Detect which cell encompasses the target text, then output its (X, Y) center coordinate. 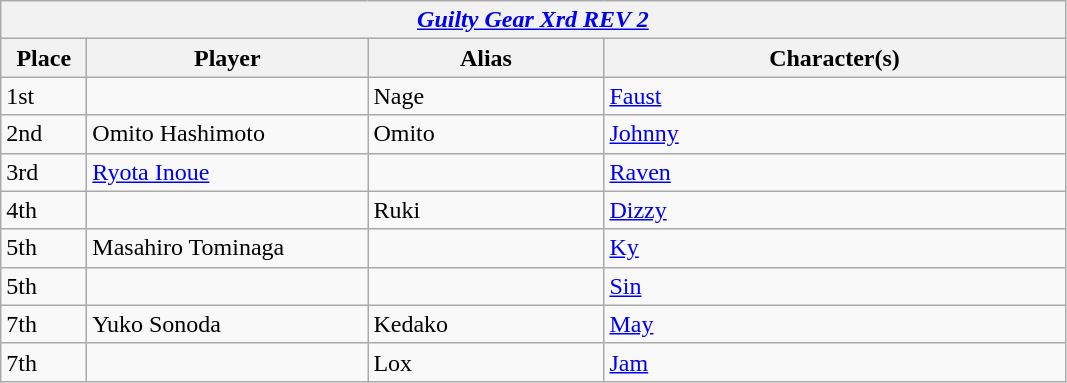
Place (44, 58)
4th (44, 210)
Johnny (834, 134)
Yuko Sonoda (228, 324)
Alias (486, 58)
May (834, 324)
Guilty Gear Xrd REV 2 (533, 20)
Raven (834, 172)
Dizzy (834, 210)
Ruki (486, 210)
Ryota Inoue (228, 172)
Kedako (486, 324)
Jam (834, 362)
Nage (486, 96)
Ky (834, 248)
Faust (834, 96)
Lox (486, 362)
Sin (834, 286)
Omito Hashimoto (228, 134)
2nd (44, 134)
1st (44, 96)
Masahiro Tominaga (228, 248)
3rd (44, 172)
Character(s) (834, 58)
Omito (486, 134)
Player (228, 58)
